Find where the given text appears and provide that cell's center as (x, y) coordinate. 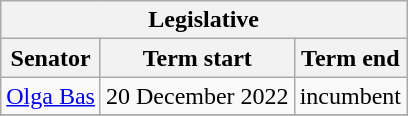
Term end (350, 58)
Legislative (204, 20)
Olga Bas (51, 96)
Senator (51, 58)
20 December 2022 (197, 96)
incumbent (350, 96)
Term start (197, 58)
